For the text-containing cell, return its midpoint in (x, y) coordinate format. 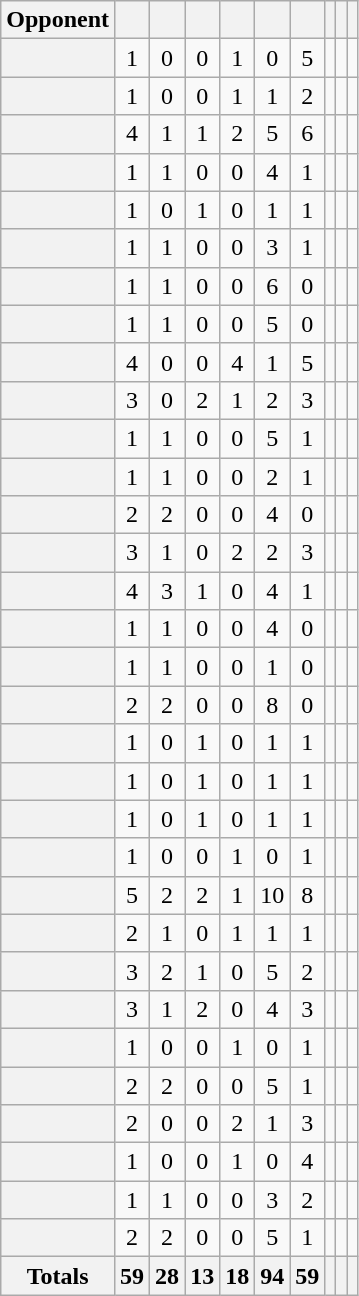
10 (272, 895)
18 (238, 1276)
28 (168, 1276)
13 (202, 1276)
94 (272, 1276)
Opponent (58, 20)
Totals (58, 1276)
